Return the (x, y) coordinate for the center point of the cell that contains the specified text.  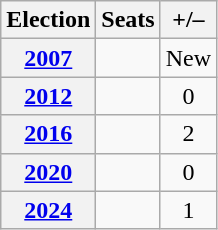
2020 (48, 172)
1 (188, 210)
Seats (128, 20)
2016 (48, 134)
2024 (48, 210)
+/– (188, 20)
2007 (48, 58)
Election (48, 20)
2 (188, 134)
New (188, 58)
2012 (48, 96)
